Scan for the cell matching the given text and deliver its [X, Y] coordinate at center. 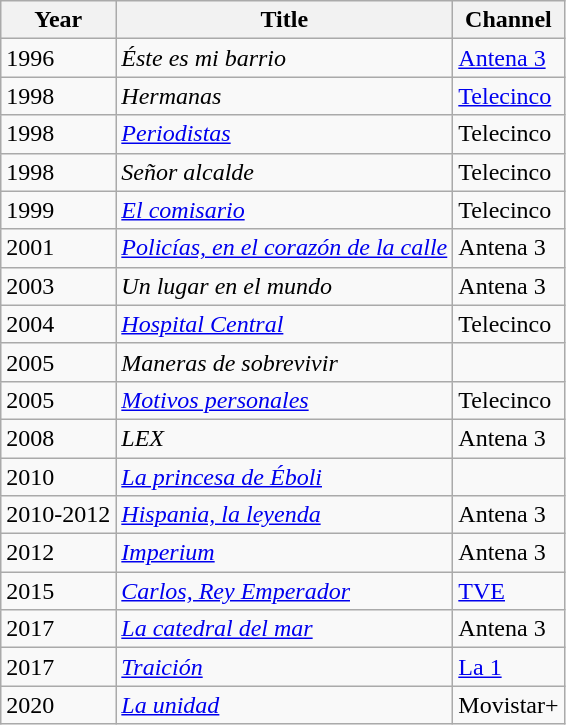
Carlos, Rey Emperador [284, 591]
Un lugar en el mundo [284, 286]
2008 [58, 438]
Title [284, 20]
Hispania, la leyenda [284, 515]
2010 [58, 477]
Policías, en el corazón de la calle [284, 248]
TVE [508, 591]
La unidad [284, 705]
Channel [508, 20]
Periodistas [284, 134]
2010-2012 [58, 515]
Motivos personales [284, 400]
2004 [58, 324]
El comisario [284, 210]
2015 [58, 591]
Year [58, 20]
Éste es mi barrio [284, 58]
2003 [58, 286]
1999 [58, 210]
La catedral del mar [284, 629]
Hermanas [284, 96]
Movistar+ [508, 705]
La princesa de Éboli [284, 477]
2020 [58, 705]
1996 [58, 58]
La 1 [508, 667]
Maneras de sobrevivir [284, 362]
LEX [284, 438]
2001 [58, 248]
Hospital Central [284, 324]
Traición [284, 667]
Imperium [284, 553]
2012 [58, 553]
Señor alcalde [284, 172]
